Pinpoint the cell where the given text exists, returning its (X, Y) midpoint coordinate. 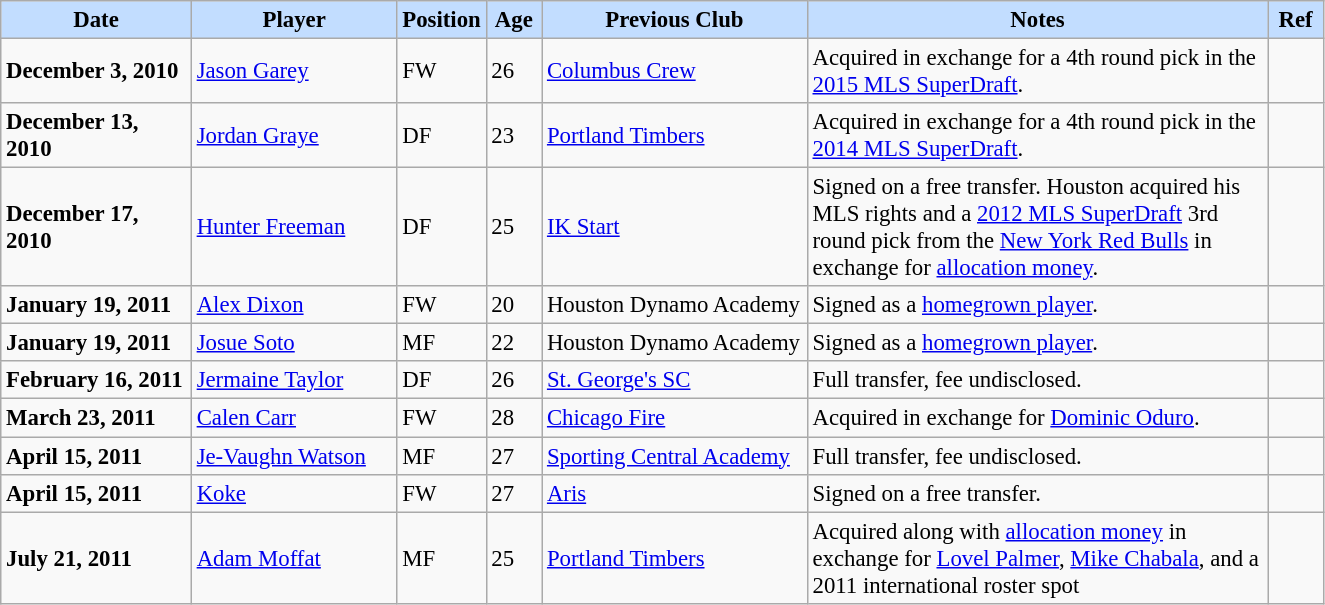
23 (514, 136)
December 13, 2010 (96, 136)
Ref (1296, 20)
St. George's SC (675, 381)
December 3, 2010 (96, 72)
Alex Dixon (294, 305)
December 17, 2010 (96, 228)
Chicago Fire (675, 418)
Player (294, 20)
Adam Moffat (294, 558)
Previous Club (675, 20)
Jermaine Taylor (294, 381)
Jason Garey (294, 72)
Acquired in exchange for a 4th round pick in the 2015 MLS SuperDraft. (1038, 72)
28 (514, 418)
Signed on a free transfer. (1038, 493)
20 (514, 305)
July 21, 2011 (96, 558)
Aris (675, 493)
Josue Soto (294, 343)
Position (442, 20)
Acquired in exchange for a 4th round pick in the 2014 MLS SuperDraft. (1038, 136)
Calen Carr (294, 418)
Hunter Freeman (294, 228)
Je-Vaughn Watson (294, 456)
Acquired in exchange for Dominic Oduro. (1038, 418)
Notes (1038, 20)
Date (96, 20)
IK Start (675, 228)
March 23, 2011 (96, 418)
Koke (294, 493)
Acquired along with allocation money in exchange for Lovel Palmer, Mike Chabala, and a 2011 international roster spot (1038, 558)
Columbus Crew (675, 72)
Sporting Central Academy (675, 456)
Jordan Graye (294, 136)
22 (514, 343)
February 16, 2011 (96, 381)
Age (514, 20)
